Capture the cell that displays the provided text and extract its (x, y) central coordinate. 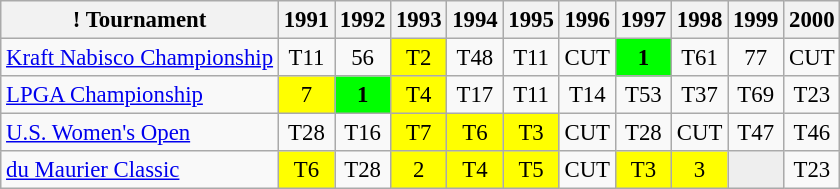
T2 (419, 58)
T5 (531, 170)
2000 (812, 20)
T69 (756, 95)
1995 (531, 20)
56 (363, 58)
T61 (699, 58)
3 (699, 170)
1996 (587, 20)
1993 (419, 20)
2 (419, 170)
T17 (475, 95)
! Tournament (140, 20)
U.S. Women's Open (140, 133)
LPGA Championship (140, 95)
1994 (475, 20)
T37 (699, 95)
1999 (756, 20)
7 (306, 95)
Kraft Nabisco Championship (140, 58)
T7 (419, 133)
T48 (475, 58)
T46 (812, 133)
du Maurier Classic (140, 170)
1991 (306, 20)
77 (756, 58)
T16 (363, 133)
T53 (643, 95)
1998 (699, 20)
1997 (643, 20)
T14 (587, 95)
1992 (363, 20)
T47 (756, 133)
